Return (X, Y) of the center of cell containing provided text 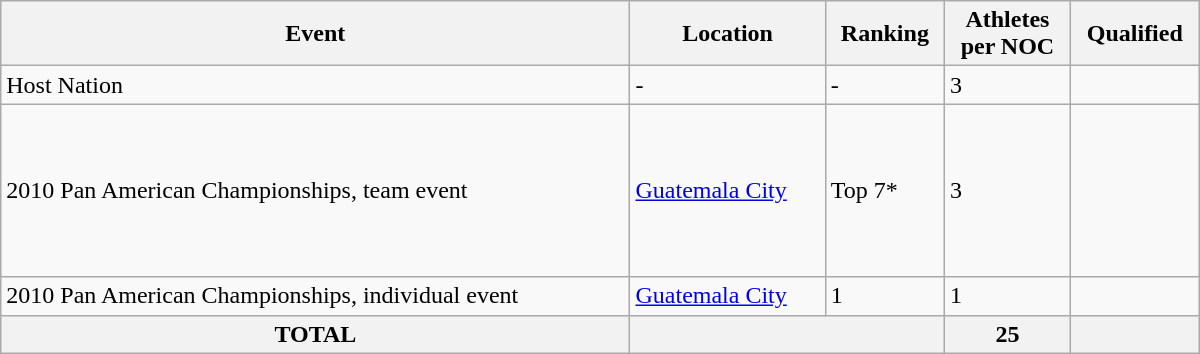
2010 Pan American Championships, team event (316, 190)
Event (316, 34)
Athletes per NOC (1007, 34)
Host Nation (316, 85)
Ranking (884, 34)
2010 Pan American Championships, individual event (316, 296)
Location (728, 34)
Qualified (1134, 34)
Top 7* (884, 190)
25 (1007, 334)
TOTAL (316, 334)
